Extract the (x, y) coordinate from the center of the cell holding the provided text.  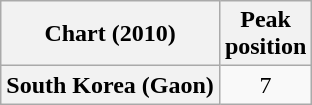
Chart (2010) (110, 34)
Peakposition (265, 34)
South Korea (Gaon) (110, 85)
7 (265, 85)
